Locate the cell with the specified text and output its [x, y] center coordinate. 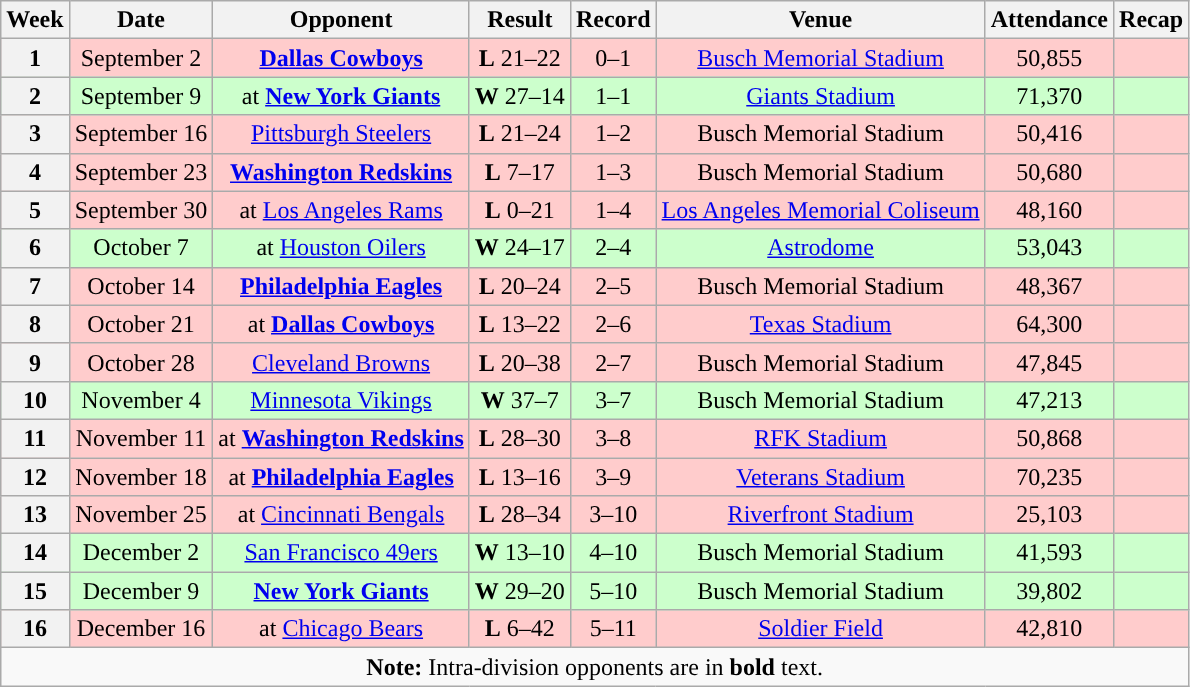
50,868 [1049, 438]
41,593 [1049, 553]
Note: Intra-division opponents are in bold text. [595, 667]
1–4 [613, 210]
53,043 [1049, 248]
42,810 [1049, 629]
6 [35, 248]
W 13–10 [520, 553]
48,160 [1049, 210]
September 9 [141, 96]
Record [613, 20]
Riverfront Stadium [820, 515]
15 [35, 591]
5 [35, 210]
9 [35, 362]
13 [35, 515]
14 [35, 553]
at Washington Redskins [341, 438]
December 16 [141, 629]
W 24–17 [520, 248]
October 28 [141, 362]
W 29–20 [520, 591]
at New York Giants [341, 96]
7 [35, 286]
50,680 [1049, 172]
L 13–22 [520, 324]
L 28–30 [520, 438]
September 23 [141, 172]
3 [35, 134]
L 6–42 [520, 629]
1–1 [613, 96]
L 21–22 [520, 58]
November 18 [141, 477]
11 [35, 438]
November 4 [141, 400]
2–6 [613, 324]
Washington Redskins [341, 172]
L 28–34 [520, 515]
47,845 [1049, 362]
October 14 [141, 286]
September 2 [141, 58]
3–8 [613, 438]
2 [35, 96]
50,855 [1049, 58]
September 30 [141, 210]
16 [35, 629]
25,103 [1049, 515]
W 37–7 [520, 400]
L 13–16 [520, 477]
0–1 [613, 58]
Cleveland Browns [341, 362]
Date [141, 20]
November 11 [141, 438]
5–10 [613, 591]
64,300 [1049, 324]
Texas Stadium [820, 324]
Los Angeles Memorial Coliseum [820, 210]
48,367 [1049, 286]
3–7 [613, 400]
Venue [820, 20]
Dallas Cowboys [341, 58]
RFK Stadium [820, 438]
L 7–17 [520, 172]
October 7 [141, 248]
47,213 [1049, 400]
2–4 [613, 248]
4–10 [613, 553]
at Houston Oilers [341, 248]
Pittsburgh Steelers [341, 134]
at Philadelphia Eagles [341, 477]
Giants Stadium [820, 96]
4 [35, 172]
at Cincinnati Bengals [341, 515]
50,416 [1049, 134]
Result [520, 20]
1 [35, 58]
Opponent [341, 20]
39,802 [1049, 591]
San Francisco 49ers [341, 553]
70,235 [1049, 477]
November 25 [141, 515]
Attendance [1049, 20]
8 [35, 324]
Veterans Stadium [820, 477]
5–11 [613, 629]
W 27–14 [520, 96]
Philadelphia Eagles [341, 286]
December 9 [141, 591]
Week [35, 20]
at Los Angeles Rams [341, 210]
L 20–38 [520, 362]
12 [35, 477]
1–3 [613, 172]
September 16 [141, 134]
3–9 [613, 477]
L 0–21 [520, 210]
2–5 [613, 286]
L 20–24 [520, 286]
1–2 [613, 134]
October 21 [141, 324]
Astrodome [820, 248]
2–7 [613, 362]
L 21–24 [520, 134]
Minnesota Vikings [341, 400]
3–10 [613, 515]
at Chicago Bears [341, 629]
Recap [1152, 20]
December 2 [141, 553]
at Dallas Cowboys [341, 324]
10 [35, 400]
71,370 [1049, 96]
New York Giants [341, 591]
Soldier Field [820, 629]
